Return the [X, Y] coordinate for the center point of the cell that contains the specified text.  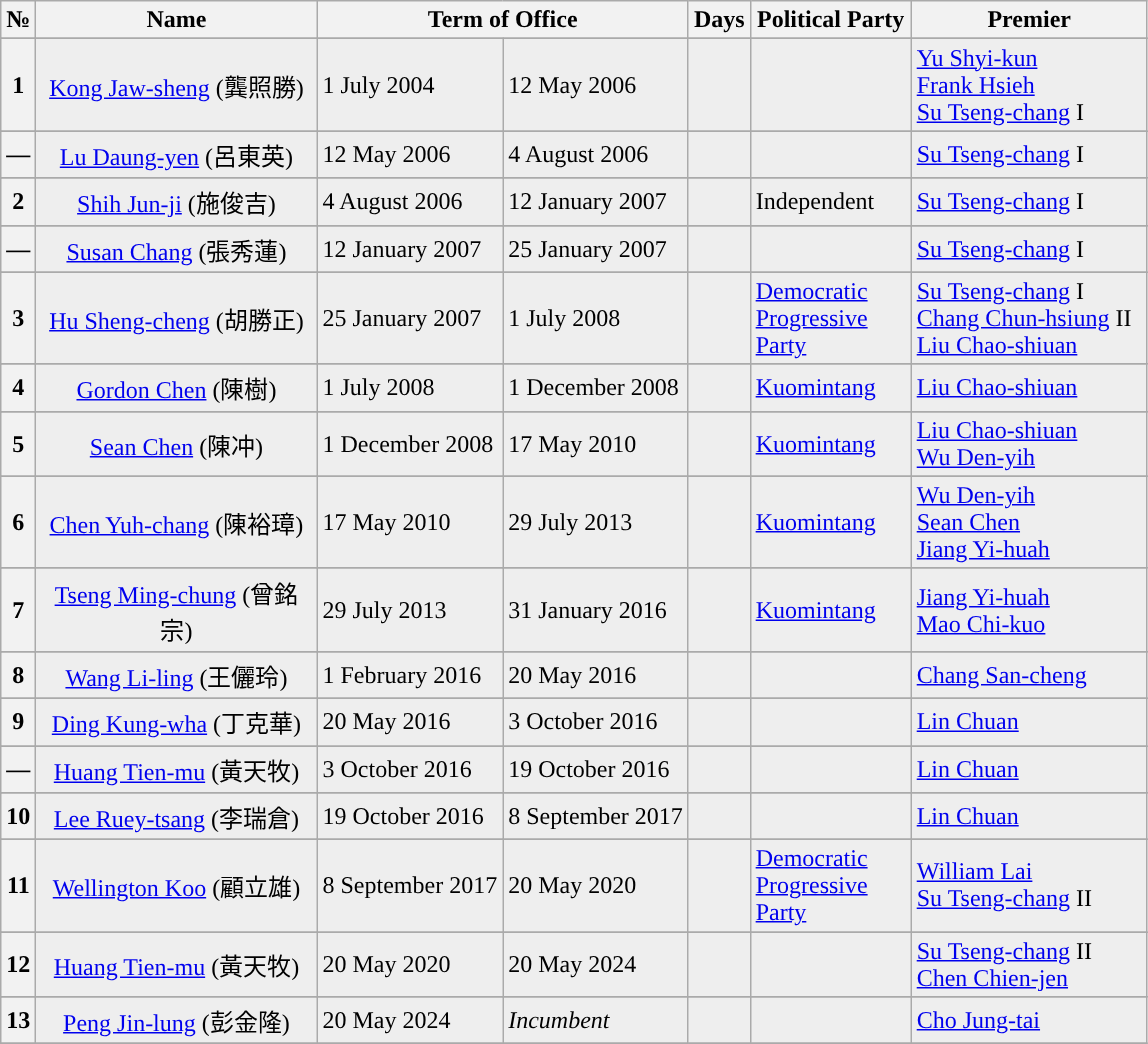
Chen Yuh-chang (陳裕璋) [176, 522]
11 [18, 886]
№ [18, 20]
Name [176, 20]
4 [18, 388]
7 [18, 610]
Cho Jung-tai [1029, 1020]
3 [18, 318]
Gordon Chen (陳樹) [176, 388]
Su Tseng-chang IChang Chun-hsiung IILiu Chao-shiuan [1029, 318]
Shih Jun-ji (施俊吉) [176, 202]
Liu Chao-shiuan [1029, 388]
9 [18, 722]
Wellington Koo (顧立雄) [176, 886]
Wang Li-ling (王儷玲) [176, 674]
Sean Chen (陳冲) [176, 444]
Kong Jaw-sheng (龔照勝) [176, 85]
Susan Chang (張秀蓮) [176, 248]
Premier [1029, 20]
31 January 2016 [596, 610]
Jiang Yi-huahMao Chi-kuo [1029, 610]
10 [18, 816]
Tseng Ming-chung (曾銘宗) [176, 610]
Term of Office [502, 20]
Liu Chao-shiuanWu Den-yih [1029, 444]
Lu Daung-yen (呂東英) [176, 154]
1 February 2016 [410, 674]
Days [719, 20]
Political Party [830, 20]
Lee Ruey-tsang (李瑞倉) [176, 816]
12 [18, 964]
8 [18, 674]
Yu Shyi-kunFrank HsiehSu Tseng-chang I [1029, 85]
2 [18, 202]
1 July 2004 [410, 85]
Independent [830, 202]
William LaiSu Tseng-chang II [1029, 886]
Peng Jin-lung (彭金隆) [176, 1020]
Chang San-cheng [1029, 674]
Wu Den-yihSean ChenJiang Yi-huah [1029, 522]
Hu Sheng-cheng (胡勝正) [176, 318]
13 [18, 1020]
Ding Kung-wha (丁克華) [176, 722]
6 [18, 522]
Su Tseng-chang IIChen Chien-jen [1029, 964]
Incumbent [596, 1020]
5 [18, 444]
1 [18, 85]
